Output the (X, Y) coordinate of the center of the cell containing the given text.  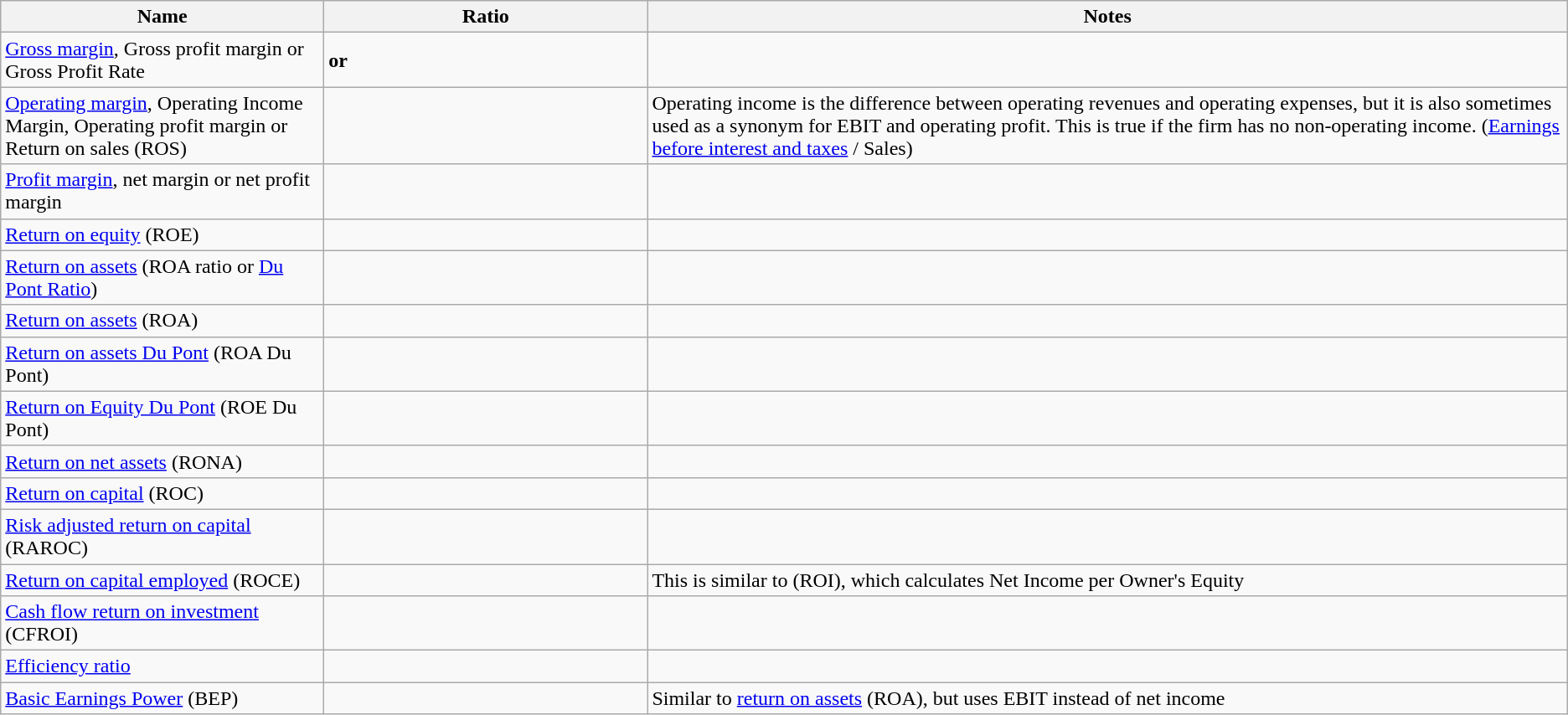
or (486, 60)
Efficiency ratio (162, 666)
Risk adjusted return on capital (RAROC) (162, 536)
Return on equity (ROE) (162, 234)
Profit margin, net margin or net profit margin (162, 191)
Return on net assets (RONA) (162, 461)
Return on capital (ROC) (162, 493)
Return on capital employed (ROCE) (162, 580)
Return on assets Du Pont (ROA Du Pont) (162, 363)
Return on Equity Du Pont (ROE Du Pont) (162, 419)
Similar to return on assets (ROA), but uses EBIT instead of net income (1107, 698)
Ratio (486, 17)
Cash flow return on investment (CFROI) (162, 623)
Gross margin, Gross profit margin or Gross Profit Rate (162, 60)
Basic Earnings Power (BEP) (162, 698)
Return on assets (ROA) (162, 321)
This is similar to (ROI), which calculates Net Income per Owner's Equity (1107, 580)
Operating margin, Operating Income Margin, Operating profit margin or Return on sales (ROS) (162, 126)
Name (162, 17)
Return on assets (ROA ratio or Du Pont Ratio) (162, 278)
Notes (1107, 17)
